Return the [x, y] coordinate for the center point of the cell that contains the specified text.  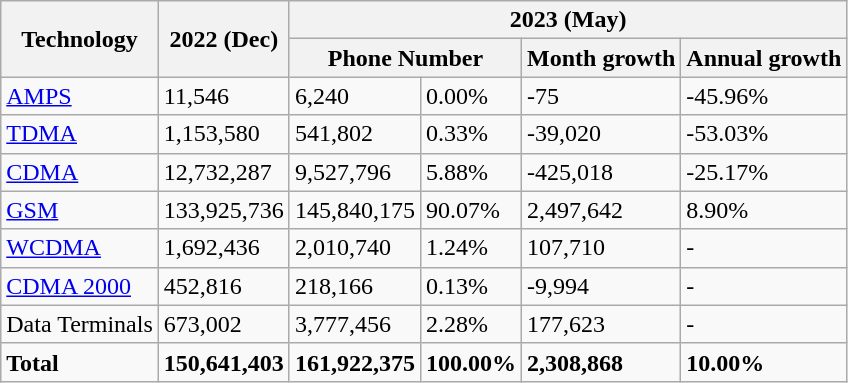
673,002 [224, 324]
CDMA [80, 172]
TDMA [80, 134]
Phone Number [405, 58]
Annual growth [764, 58]
GSM [80, 210]
218,166 [354, 286]
2023 (May) [568, 20]
6,240 [354, 96]
3,777,456 [354, 324]
0.00% [470, 96]
2.28% [470, 324]
1.24% [470, 248]
452,816 [224, 286]
5.88% [470, 172]
0.13% [470, 286]
10.00% [764, 362]
150,641,403 [224, 362]
145,840,175 [354, 210]
-39,020 [602, 134]
90.07% [470, 210]
9,527,796 [354, 172]
12,732,287 [224, 172]
WCDMA [80, 248]
2022 (Dec) [224, 39]
CDMA 2000 [80, 286]
100.00% [470, 362]
2,497,642 [602, 210]
-75 [602, 96]
2,308,868 [602, 362]
-425,018 [602, 172]
161,922,375 [354, 362]
0.33% [470, 134]
133,925,736 [224, 210]
Data Terminals [80, 324]
2,010,740 [354, 248]
11,546 [224, 96]
Month growth [602, 58]
Total [80, 362]
Technology [80, 39]
541,802 [354, 134]
-53.03% [764, 134]
-45.96% [764, 96]
1,153,580 [224, 134]
107,710 [602, 248]
8.90% [764, 210]
177,623 [602, 324]
-25.17% [764, 172]
-9,994 [602, 286]
AMPS [80, 96]
1,692,436 [224, 248]
